Scan for the cell matching the given text and deliver its [x, y] coordinate at center. 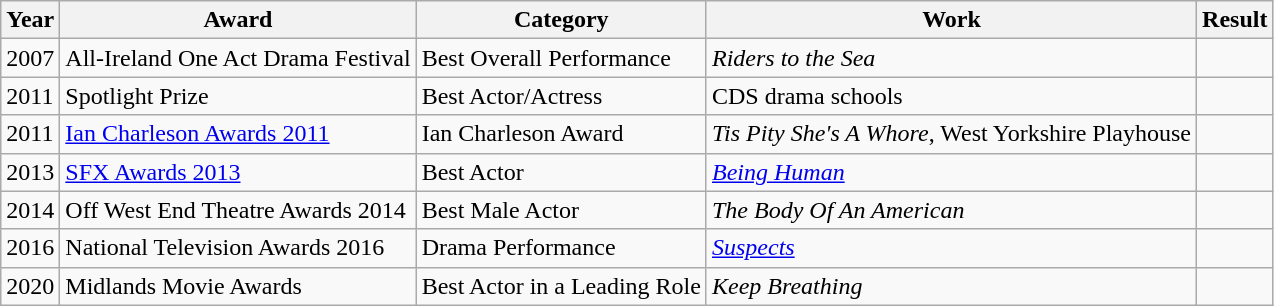
Best Actor in a Leading Role [561, 286]
Keep Breathing [951, 286]
2007 [30, 58]
Best Actor/Actress [561, 96]
Spotlight Prize [238, 96]
SFX Awards 2013 [238, 172]
National Television Awards 2016 [238, 248]
2014 [30, 210]
Off West End Theatre Awards 2014 [238, 210]
Drama Performance [561, 248]
Tis Pity She's A Whore, West Yorkshire Playhouse [951, 134]
Suspects [951, 248]
The Body Of An American [951, 210]
Ian Charleson Award [561, 134]
Riders to the Sea [951, 58]
Category [561, 20]
All-Ireland One Act Drama Festival [238, 58]
Best Actor [561, 172]
2013 [30, 172]
Year [30, 20]
Result [1235, 20]
2016 [30, 248]
Being Human [951, 172]
CDS drama schools [951, 96]
Work [951, 20]
Award [238, 20]
Ian Charleson Awards 2011 [238, 134]
2020 [30, 286]
Best Male Actor [561, 210]
Best Overall Performance [561, 58]
Midlands Movie Awards [238, 286]
